Locate the cell with the specified text and output its (X, Y) center coordinate. 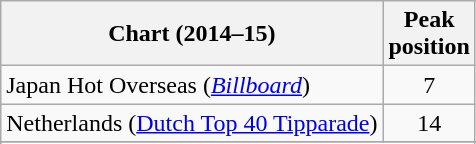
Chart (2014–15) (192, 34)
14 (429, 123)
Peakposition (429, 34)
Netherlands (Dutch Top 40 Tipparade) (192, 123)
Japan Hot Overseas (Billboard) (192, 85)
7 (429, 85)
